Provide the (X, Y) coordinate of the cell's center where the given text is located.  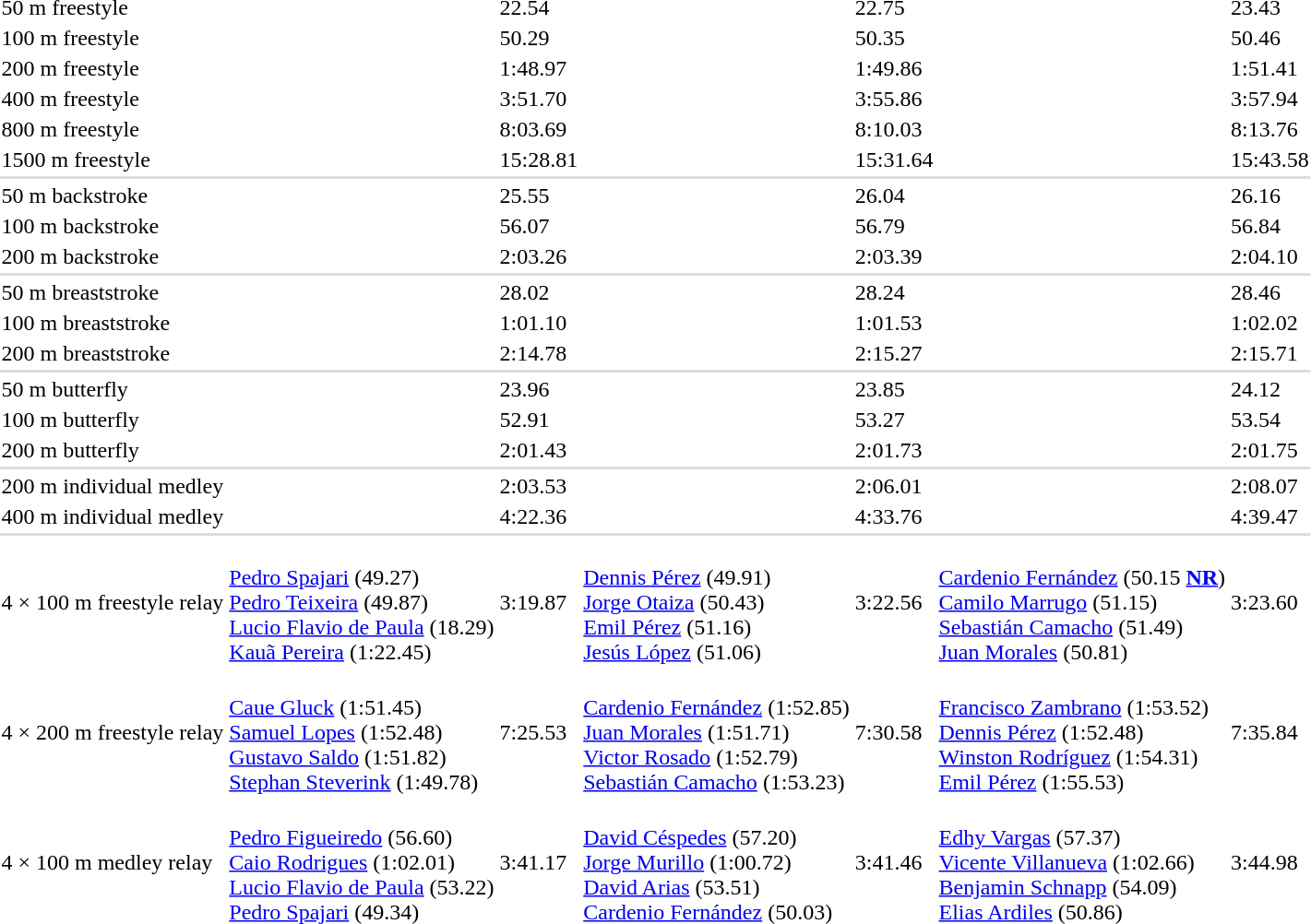
50.46 (1270, 38)
52.91 (539, 420)
1:01.10 (539, 323)
Francisco Zambrano (1:53.52)Dennis Pérez (1:52.48)Winston Rodríguez (1:54.31)Emil Pérez (1:55.53) (1082, 732)
100 m freestyle (113, 38)
3:22.56 (894, 602)
3:55.86 (894, 99)
26.16 (1270, 195)
2:15.27 (894, 353)
4 × 200 m freestyle relay (113, 732)
56.84 (1270, 226)
4:22.36 (539, 516)
Cardenio Fernández (50.15 NR)Camilo Marrugo (51.15)Sebastián Camacho (51.49)Juan Morales (50.81) (1082, 602)
3:19.87 (539, 602)
2:04.10 (1270, 256)
23.96 (539, 389)
2:06.01 (894, 486)
400 m freestyle (113, 99)
200 m breaststroke (113, 353)
4:39.47 (1270, 516)
Dennis Pérez (49.91)Jorge Otaiza (50.43)Emil Pérez (51.16)Jesús López (51.06) (717, 602)
2:01.73 (894, 450)
50.35 (894, 38)
23.85 (894, 389)
50 m breaststroke (113, 292)
53.54 (1270, 420)
Caue Gluck (1:51.45)Samuel Lopes (1:52.48)Gustavo Saldo (1:51.82)Stephan Steverink (1:49.78) (362, 732)
50.29 (539, 38)
8:03.69 (539, 129)
53.27 (894, 420)
1:48.97 (539, 68)
2:15.71 (1270, 353)
1:51.41 (1270, 68)
8:10.03 (894, 129)
26.04 (894, 195)
3:57.94 (1270, 99)
4:33.76 (894, 516)
2:03.53 (539, 486)
2:03.26 (539, 256)
200 m butterfly (113, 450)
200 m individual medley (113, 486)
100 m butterfly (113, 420)
50 m backstroke (113, 195)
50 m butterfly (113, 389)
25.55 (539, 195)
200 m backstroke (113, 256)
100 m breaststroke (113, 323)
Pedro Spajari (49.27)Pedro Teixeira (49.87)Lucio Flavio de Paula (18.29)Kauã Pereira (1:22.45) (362, 602)
56.07 (539, 226)
15:43.58 (1270, 160)
8:13.76 (1270, 129)
1:01.53 (894, 323)
15:28.81 (539, 160)
1500 m freestyle (113, 160)
28.02 (539, 292)
3:51.70 (539, 99)
28.24 (894, 292)
24.12 (1270, 389)
1:49.86 (894, 68)
2:01.75 (1270, 450)
15:31.64 (894, 160)
100 m backstroke (113, 226)
1:02.02 (1270, 323)
2:08.07 (1270, 486)
28.46 (1270, 292)
2:14.78 (539, 353)
200 m freestyle (113, 68)
56.79 (894, 226)
7:30.58 (894, 732)
4 × 100 m freestyle relay (113, 602)
7:35.84 (1270, 732)
400 m individual medley (113, 516)
800 m freestyle (113, 129)
3:23.60 (1270, 602)
2:03.39 (894, 256)
Cardenio Fernández (1:52.85)Juan Morales (1:51.71)Victor Rosado (1:52.79)Sebastián Camacho (1:53.23) (717, 732)
7:25.53 (539, 732)
2:01.43 (539, 450)
